Return the (X, Y) coordinate for the center point of the cell that contains the specified text.  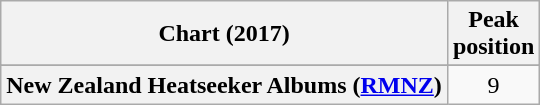
9 (493, 85)
New Zealand Heatseeker Albums (RMNZ) (224, 85)
Peak position (493, 34)
Chart (2017) (224, 34)
